For the text-containing cell, return its midpoint in [X, Y] coordinate format. 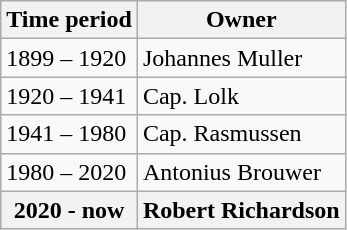
Cap. Lolk [241, 96]
2020 - now [70, 210]
Antonius Brouwer [241, 172]
Robert Richardson [241, 210]
1899 – 1920 [70, 58]
1980 – 2020 [70, 172]
Johannes Muller [241, 58]
1941 – 1980 [70, 134]
Cap. Rasmussen [241, 134]
1920 – 1941 [70, 96]
Time period [70, 20]
Owner [241, 20]
